Detect which cell encompasses the target text, then output its (X, Y) center coordinate. 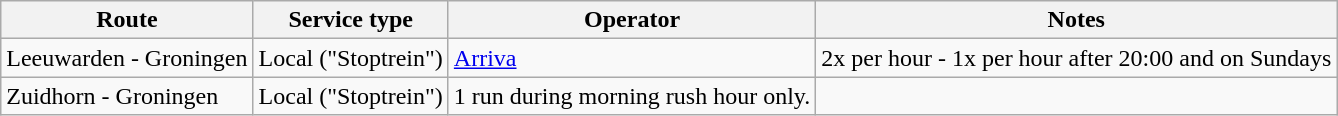
Leeuwarden - Groningen (127, 58)
Zuidhorn - Groningen (127, 96)
2x per hour - 1x per hour after 20:00 and on Sundays (1076, 58)
Arriva (632, 58)
Operator (632, 20)
Notes (1076, 20)
Route (127, 20)
Service type (350, 20)
1 run during morning rush hour only. (632, 96)
